Return (x, y) of the center of cell containing provided text 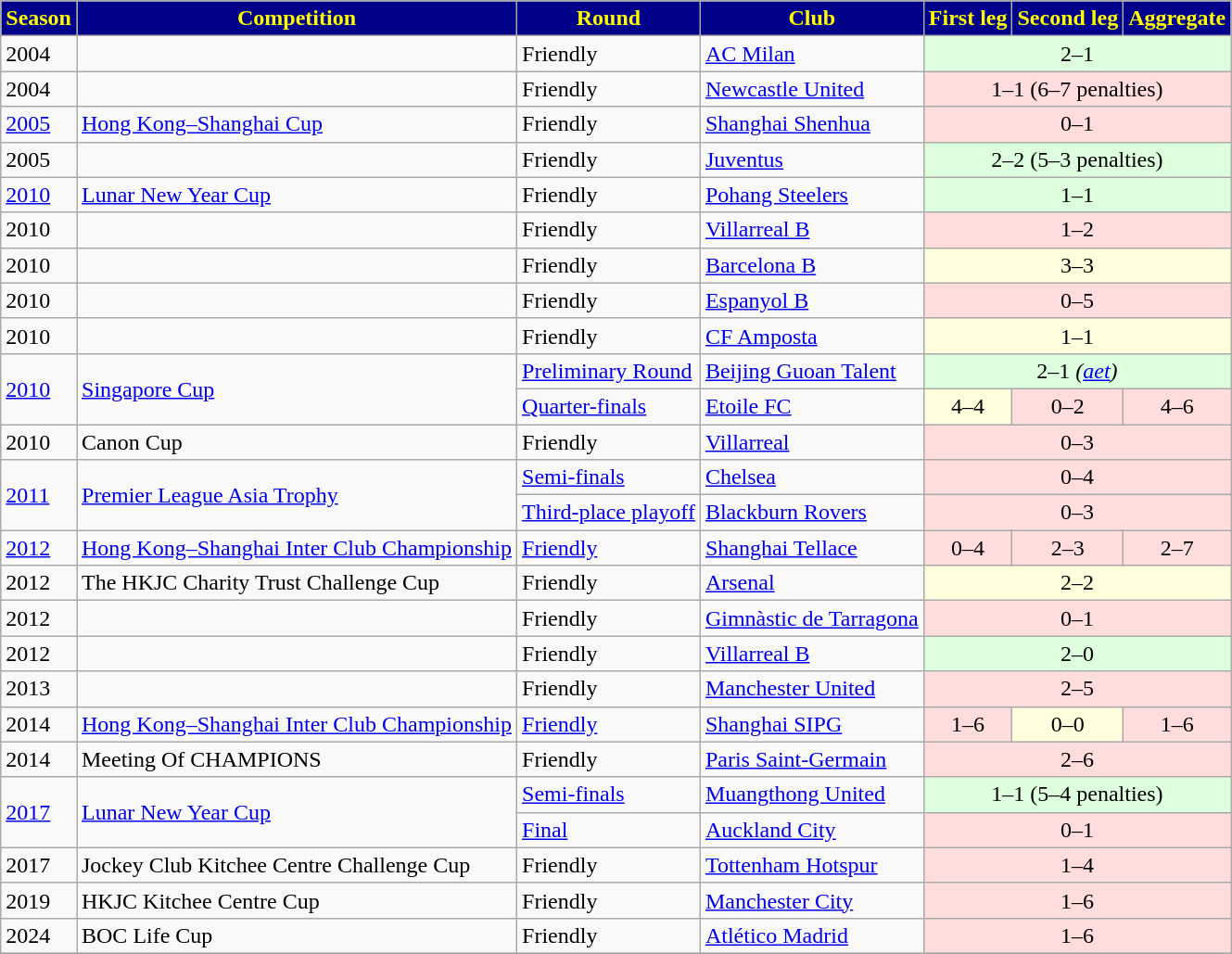
Hong Kong–Shanghai Cup (297, 124)
Manchester United (812, 689)
4–6 (1177, 406)
AC Milan (812, 54)
Chelsea (812, 477)
Aggregate (1177, 19)
2–2 (5–3 penalties) (1077, 159)
2–0 (1077, 654)
Pohang Steelers (812, 195)
2011 (39, 495)
Competition (297, 19)
Canon Cup (297, 442)
BOC Life Cup (297, 935)
Third-place playoff (609, 513)
2–6 (1077, 759)
Shanghai Tellace (812, 548)
Shanghai Shenhua (812, 124)
Second leg (1068, 19)
0–2 (1068, 406)
2–1 (1077, 54)
Etoile FC (812, 406)
1–1 (5–4 penalties) (1077, 795)
Quarter-finals (609, 406)
Blackburn Rovers (812, 513)
Auckland City (812, 830)
2–1 (aet) (1077, 371)
2–2 (1077, 583)
Gimnàstic de Tarragona (812, 618)
3–3 (1077, 265)
Manchester City (812, 900)
Atlético Madrid (812, 935)
Villarreal (812, 442)
1–4 (1077, 865)
Tottenham Hotspur (812, 865)
Final (609, 830)
2–3 (1068, 548)
Juventus (812, 159)
Meeting Of CHAMPIONS (297, 759)
CF Amposta (812, 336)
First leg (968, 19)
Shanghai SIPG (812, 724)
1–2 (1077, 230)
Newcastle United (812, 89)
0–5 (1077, 300)
2019 (39, 900)
The HKJC Charity Trust Challenge Cup (297, 583)
Preliminary Round (609, 371)
0–0 (1068, 724)
Jockey Club Kitchee Centre Challenge Cup (297, 865)
Season (39, 19)
2013 (39, 689)
Singapore Cup (297, 388)
1–1 (6–7 penalties) (1077, 89)
Club (812, 19)
Arsenal (812, 583)
Beijing Guoan Talent (812, 371)
2–7 (1177, 548)
4–4 (968, 406)
Espanyol B (812, 300)
2–5 (1077, 689)
Paris Saint-Germain (812, 759)
Barcelona B (812, 265)
HKJC Kitchee Centre Cup (297, 900)
Muangthong United (812, 795)
Premier League Asia Trophy (297, 495)
Round (609, 19)
2024 (39, 935)
